Extract the [X, Y] coordinate from the center of the cell holding the provided text.  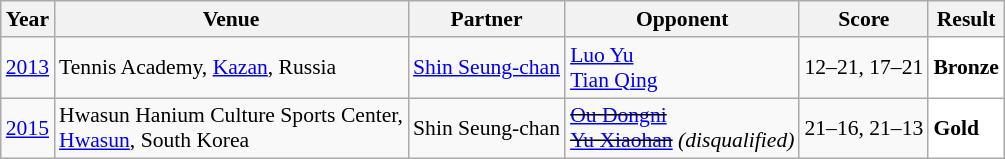
Bronze [966, 68]
Year [28, 19]
Ou Dongni Yu Xiaohan (disqualified) [682, 128]
Score [864, 19]
12–21, 17–21 [864, 68]
Venue [231, 19]
Result [966, 19]
2013 [28, 68]
Luo Yu Tian Qing [682, 68]
Gold [966, 128]
2015 [28, 128]
Hwasun Hanium Culture Sports Center,Hwasun, South Korea [231, 128]
21–16, 21–13 [864, 128]
Opponent [682, 19]
Tennis Academy, Kazan, Russia [231, 68]
Partner [486, 19]
